Detect which cell encompasses the target text, then output its (X, Y) center coordinate. 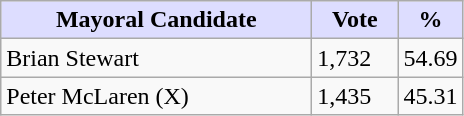
Brian Stewart (156, 58)
1,435 (355, 96)
1,732 (355, 58)
54.69 (430, 58)
45.31 (430, 96)
Vote (355, 20)
Peter McLaren (X) (156, 96)
% (430, 20)
Mayoral Candidate (156, 20)
